Find where the given text appears and provide that cell's center as [x, y] coordinate. 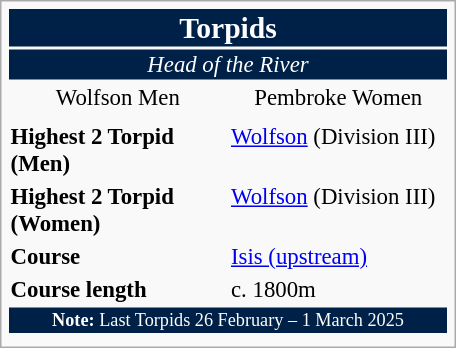
c. 1800m [338, 290]
Head of the River [228, 65]
Pembroke Women [338, 98]
Course length [118, 290]
Highest 2 Torpid (Men) [118, 150]
Course [118, 257]
Wolfson Men [118, 98]
Torpids [228, 28]
Highest 2 Torpid (Women) [118, 210]
Isis (upstream) [338, 257]
Note: Last Torpids 26 February – 1 March 2025 [228, 321]
